Determine the (x, y) coordinate at the center of the cell enclosing the given text.  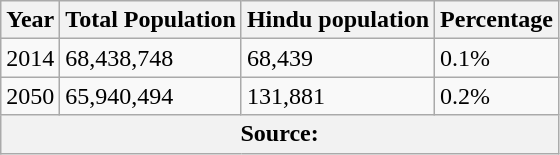
Year (30, 20)
Hindu population (338, 20)
0.2% (497, 96)
65,940,494 (151, 96)
Percentage (497, 20)
68,438,748 (151, 58)
Source: (280, 134)
2050 (30, 96)
68,439 (338, 58)
Total Population (151, 20)
2014 (30, 58)
0.1% (497, 58)
131,881 (338, 96)
